Provide the (X, Y) coordinate of the cell's center where the given text is located.  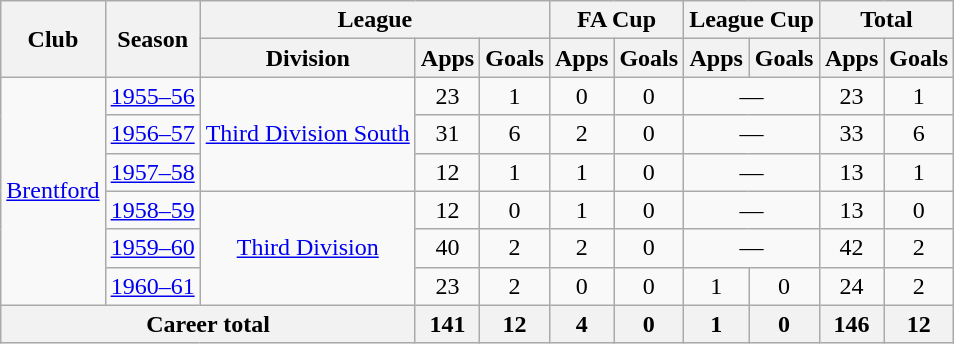
Club (53, 39)
33 (851, 134)
FA Cup (616, 20)
Division (308, 58)
Third Division (308, 248)
1956–57 (152, 134)
42 (851, 248)
League (374, 20)
Third Division South (308, 134)
League Cup (752, 20)
31 (447, 134)
Total (886, 20)
1960–61 (152, 286)
4 (581, 324)
Season (152, 39)
40 (447, 248)
141 (447, 324)
146 (851, 324)
1959–60 (152, 248)
1958–59 (152, 210)
24 (851, 286)
Brentford (53, 191)
1955–56 (152, 96)
Career total (208, 324)
1957–58 (152, 172)
